Output the [X, Y] coordinate of the center of the cell containing the given text.  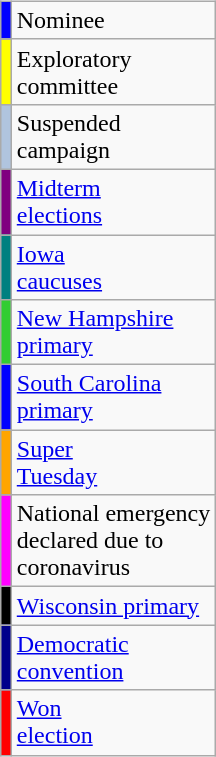
Democraticconvention [114, 658]
Wonelection [114, 722]
National emergency declared due tocoronavirus [114, 541]
South Carolinaprimary [114, 398]
Iowacaucuses [114, 266]
Suspendedcampaign [114, 136]
Wisconsin primary [114, 606]
SuperTuesday [114, 462]
Nominee [114, 20]
New Hampshireprimary [114, 332]
Exploratorycommittee [114, 72]
Midtermelections [114, 202]
